Extract the (x, y) coordinate from the center of the cell holding the provided text.  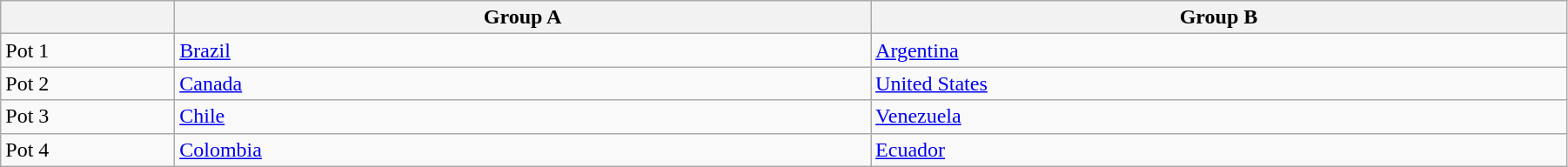
Group A (523, 17)
Pot 2 (88, 83)
Argentina (1219, 50)
Pot 1 (88, 50)
Brazil (523, 50)
Pot 3 (88, 117)
Colombia (523, 150)
Ecuador (1219, 150)
Venezuela (1219, 117)
United States (1219, 83)
Canada (523, 83)
Chile (523, 117)
Group B (1219, 17)
Pot 4 (88, 150)
